Determine the (x, y) coordinate at the center of the cell enclosing the given text.  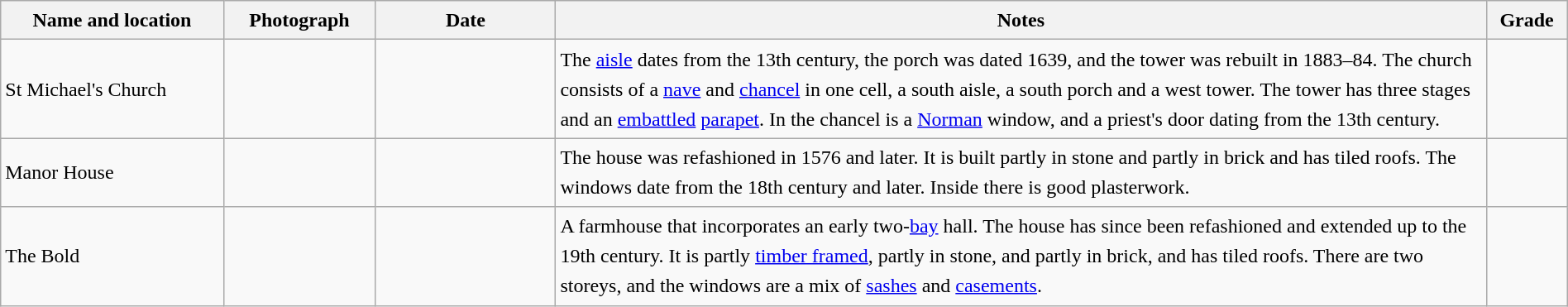
The Bold (112, 257)
Grade (1527, 20)
Name and location (112, 20)
Manor House (112, 172)
Photograph (299, 20)
Notes (1021, 20)
St Michael's Church (112, 89)
Date (466, 20)
